Output the (x, y) coordinate of the center of the cell containing the given text.  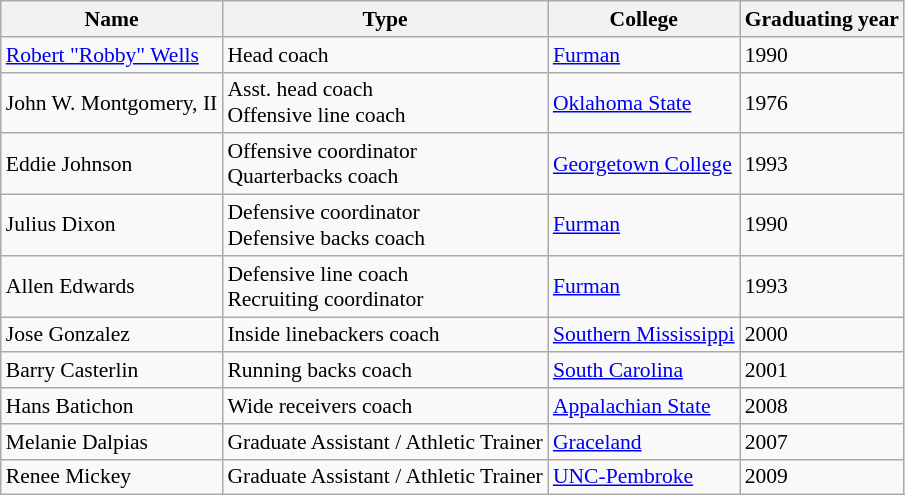
Graceland (644, 442)
UNC-Pembroke (644, 477)
Oklahoma State (644, 102)
Offensive coordinatorQuarterbacks coach (385, 164)
John W. Montgomery, II (112, 102)
Type (385, 19)
Allen Edwards (112, 286)
Southern Mississippi (644, 335)
Barry Casterlin (112, 371)
Inside linebackers coach (385, 335)
Eddie Johnson (112, 164)
Renee Mickey (112, 477)
Defensive coordinator Defensive backs coach (385, 226)
2008 (822, 406)
Asst. head coachOffensive line coach (385, 102)
2001 (822, 371)
Head coach (385, 55)
2000 (822, 335)
2009 (822, 477)
Robert "Robby" Wells (112, 55)
2007 (822, 442)
Name (112, 19)
1976 (822, 102)
South Carolina (644, 371)
Hans Batichon (112, 406)
Appalachian State (644, 406)
College (644, 19)
Running backs coach (385, 371)
Wide receivers coach (385, 406)
Julius Dixon (112, 226)
Defensive line coachRecruiting coordinator (385, 286)
Georgetown College (644, 164)
Graduating year (822, 19)
Melanie Dalpias (112, 442)
Jose Gonzalez (112, 335)
